Find where the given text appears and provide that cell's center as (x, y) coordinate. 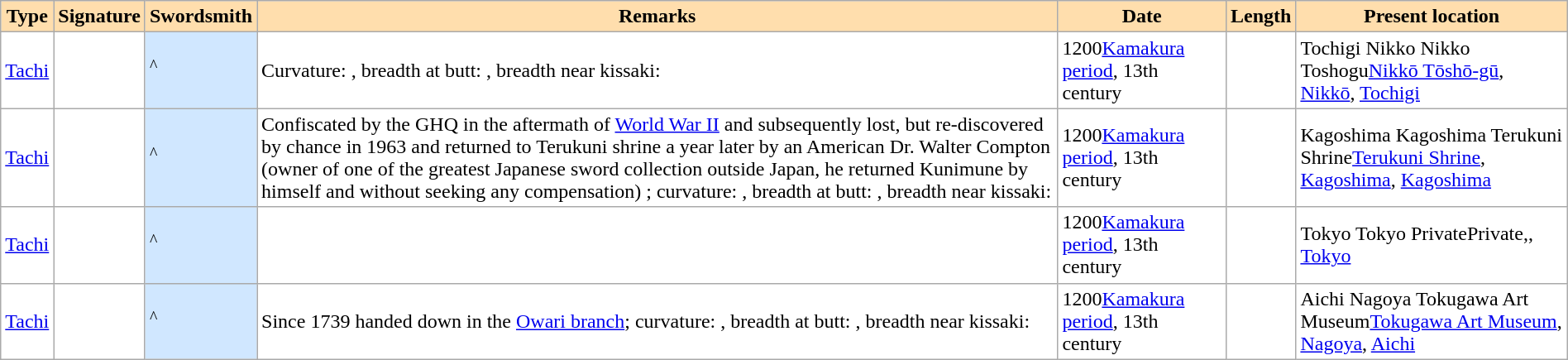
Tochigi Nikko Nikko ToshoguNikkō Tōshō-gū, Nikkō, Tochigi (1432, 70)
Tokyo Tokyo PrivatePrivate,, Tokyo (1432, 245)
Date (1142, 17)
Kagoshima Kagoshima Terukuni ShrineTerukuni Shrine, Kagoshima, Kagoshima (1432, 157)
Since 1739 handed down in the Owari branch; curvature: , breadth at butt: , breadth near kissaki: (657, 321)
Curvature: , breadth at butt: , breadth near kissaki: (657, 70)
Present location (1432, 17)
Length (1260, 17)
Aichi Nagoya Tokugawa Art MuseumTokugawa Art Museum, Nagoya, Aichi (1432, 321)
Type (27, 17)
Signature (99, 17)
Swordsmith (200, 17)
Remarks (657, 17)
